Determine the [X, Y] coordinate at the center of the cell enclosing the given text.  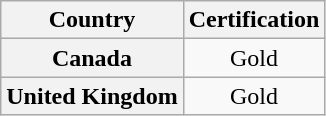
Canada [92, 58]
United Kingdom [92, 96]
Certification [254, 20]
Country [92, 20]
